Output the (X, Y) coordinate of the center of the cell containing the given text.  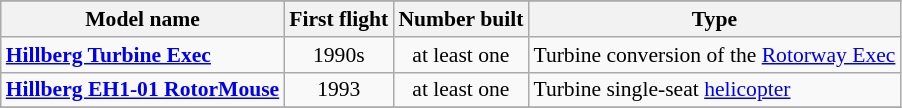
First flight (338, 19)
Hillberg EH1-01 RotorMouse (143, 90)
Hillberg Turbine Exec (143, 55)
Turbine single-seat helicopter (714, 90)
1993 (338, 90)
Turbine conversion of the Rotorway Exec (714, 55)
1990s (338, 55)
Number built (460, 19)
Model name (143, 19)
Type (714, 19)
